Locate the cell with the specified text and output its (X, Y) center coordinate. 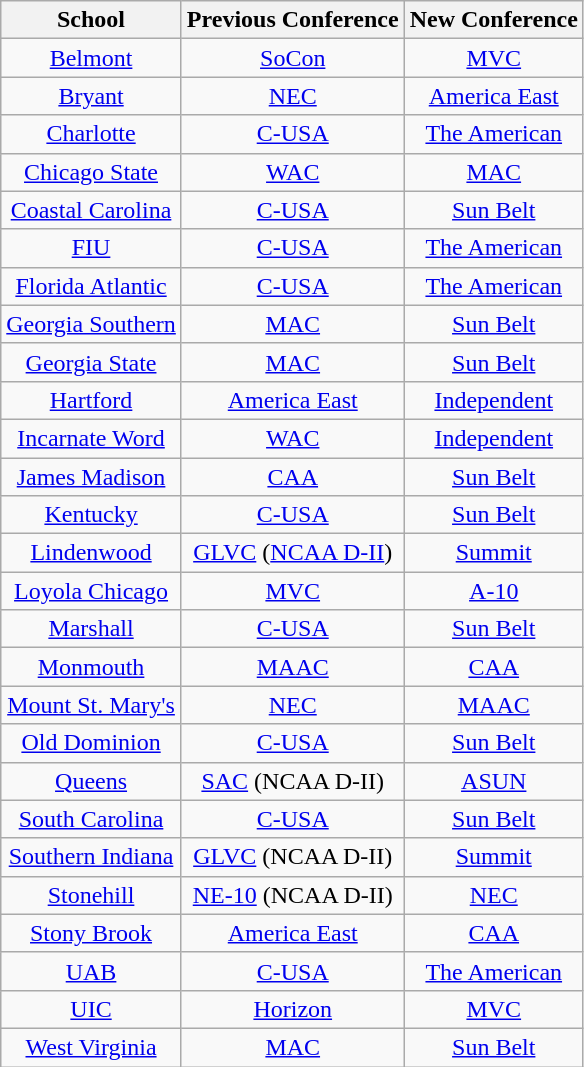
UIC (92, 1009)
Kentucky (92, 515)
Queens (92, 781)
Horizon (292, 1009)
SoCon (292, 58)
ASUN (494, 781)
Chicago State (92, 172)
Belmont (92, 58)
FIU (92, 248)
Coastal Carolina (92, 210)
South Carolina (92, 819)
UAB (92, 971)
Charlotte (92, 134)
New Conference (494, 20)
Incarnate Word (92, 438)
Lindenwood (92, 553)
Stonehill (92, 895)
Mount St. Mary's (92, 705)
Georgia State (92, 362)
West Virginia (92, 1047)
Bryant (92, 96)
NE-10 (NCAA D-II) (292, 895)
Old Dominion (92, 743)
Georgia Southern (92, 324)
Monmouth (92, 667)
SAC (NCAA D-II) (292, 781)
A-10 (494, 591)
Southern Indiana (92, 857)
Previous Conference (292, 20)
Stony Brook (92, 933)
Loyola Chicago (92, 591)
School (92, 20)
Florida Atlantic (92, 286)
Hartford (92, 400)
James Madison (92, 477)
Marshall (92, 629)
